Scan for the cell matching the given text and deliver its (X, Y) coordinate at center. 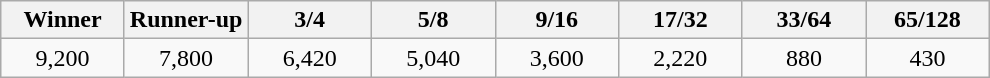
Winner (63, 20)
3/4 (310, 20)
17/32 (681, 20)
5,040 (433, 58)
6,420 (310, 58)
33/64 (804, 20)
880 (804, 58)
430 (928, 58)
7,800 (186, 58)
65/128 (928, 20)
Runner-up (186, 20)
5/8 (433, 20)
9,200 (63, 58)
3,600 (557, 58)
9/16 (557, 20)
2,220 (681, 58)
